Search for the cell housing the specified text and yield its [X, Y] center coordinate. 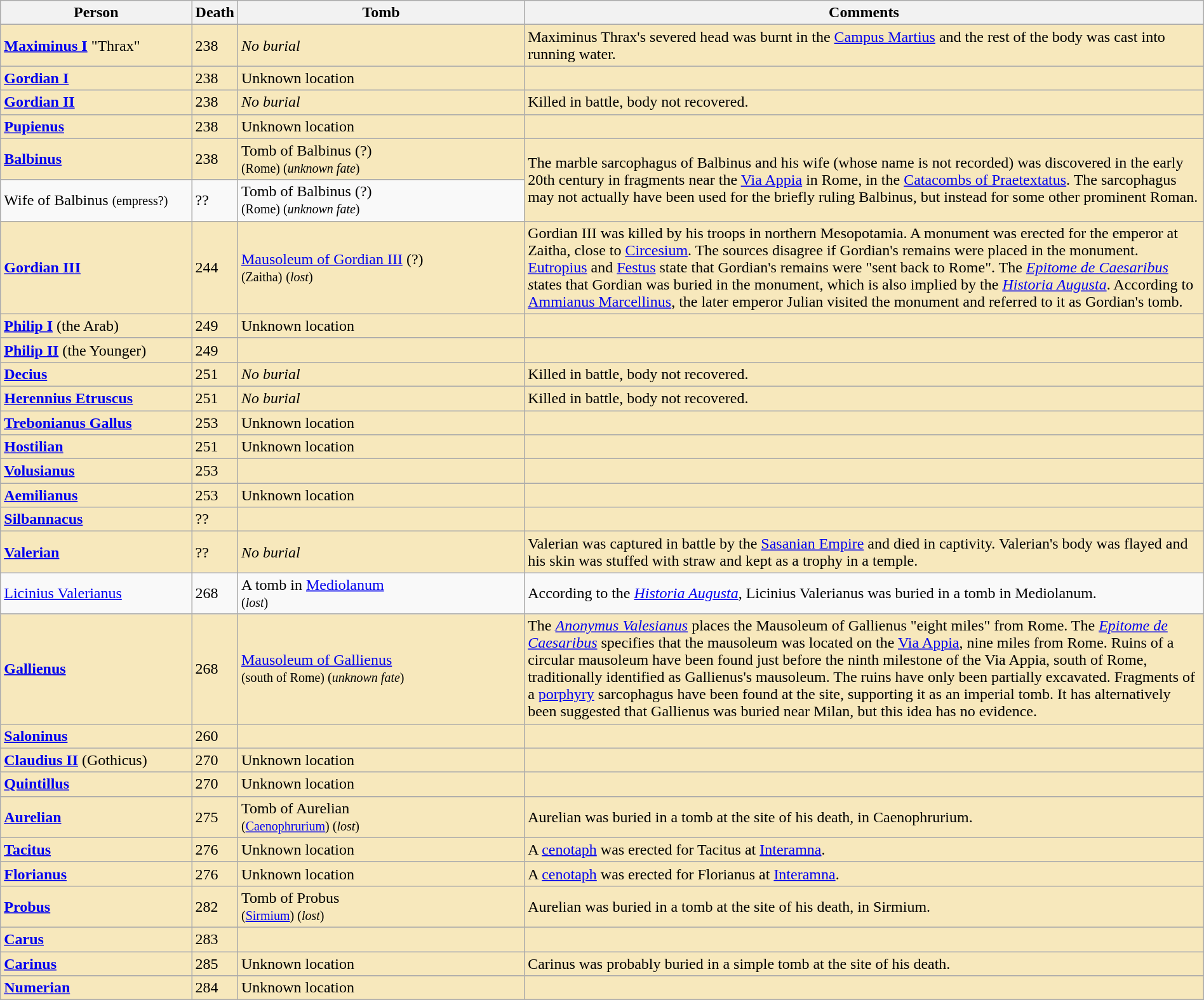
Gordian III [97, 267]
Pupienus [97, 126]
Balbinus [97, 159]
Maximinus I "Thrax" [97, 46]
Gordian II [97, 102]
282 [215, 907]
Florianus [97, 874]
Quintillus [97, 784]
Aurelian was buried in a tomb at the site of his death, in Caenophrurium. [864, 817]
Carinus was probably buried in a simple tomb at the site of his death. [864, 963]
Mausoleum of Gordian III (?)(Zaitha) (lost) [381, 267]
Gallienus [97, 669]
284 [215, 988]
According to the Historia Augusta, Licinius Valerianus was buried in a tomb in Mediolanum. [864, 593]
Philip I (the Arab) [97, 326]
A cenotaph was erected for Tacitus at Interamna. [864, 850]
Wife of Balbinus (empress?) [97, 201]
Claudius II (Gothicus) [97, 760]
Numerian [97, 988]
Gordian I [97, 78]
Carus [97, 939]
Philip II (the Younger) [97, 350]
Licinius Valerianus [97, 593]
285 [215, 963]
Tacitus [97, 850]
Decius [97, 374]
Herennius Etruscus [97, 398]
Tomb of Probus(Sirmium) (lost) [381, 907]
Tomb [381, 13]
Maximinus Thrax's severed head was burnt in the Campus Martius and the rest of the body was cast into running water. [864, 46]
Aemilianus [97, 495]
A cenotaph was erected for Florianus at Interamna. [864, 874]
283 [215, 939]
Valerian [97, 552]
Tomb of Aurelian(Caenophrurium) (lost) [381, 817]
Saloninus [97, 736]
Death [215, 13]
260 [215, 736]
Hostilian [97, 447]
Trebonianus Gallus [97, 422]
Volusianus [97, 471]
Person [97, 13]
Silbannacus [97, 519]
A tomb in Mediolanum(lost) [381, 593]
Probus [97, 907]
Comments [864, 13]
244 [215, 267]
Aurelian was buried in a tomb at the site of his death, in Sirmium. [864, 907]
275 [215, 817]
Carinus [97, 963]
Aurelian [97, 817]
Mausoleum of Gallienus(south of Rome) (unknown fate) [381, 669]
